Return (x, y) of the center of cell containing provided text 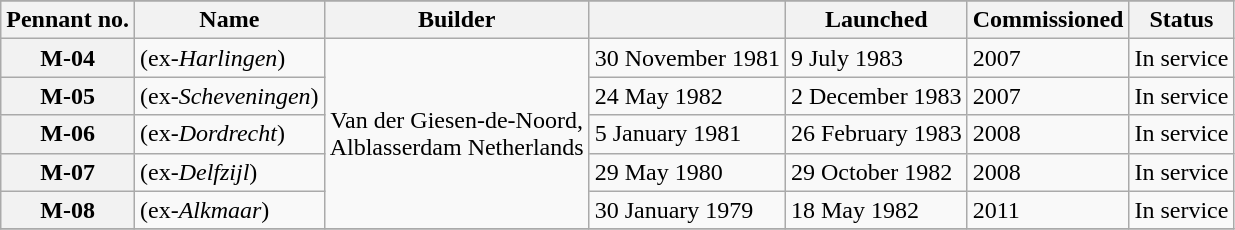
2011 (1048, 210)
M-08 (68, 210)
M-07 (68, 172)
2 December 1983 (876, 96)
30 November 1981 (687, 58)
Status (1182, 20)
Builder (456, 20)
M-06 (68, 134)
(ex-Dordrecht) (230, 134)
(ex-Scheveningen) (230, 96)
30 January 1979 (687, 210)
5 January 1981 (687, 134)
Pennant no. (68, 20)
29 October 1982 (876, 172)
9 July 1983 (876, 58)
Van der Giesen-de-Noord,Alblasserdam Netherlands (456, 134)
(ex-Alkmaar) (230, 210)
Commissioned (1048, 20)
Launched (876, 20)
(ex-Harlingen) (230, 58)
Name (230, 20)
(ex-Delfzijl) (230, 172)
M-05 (68, 96)
26 February 1983 (876, 134)
24 May 1982 (687, 96)
29 May 1980 (687, 172)
18 May 1982 (876, 210)
M-04 (68, 58)
